Extract the (X, Y) coordinate from the center of the cell holding the provided text.  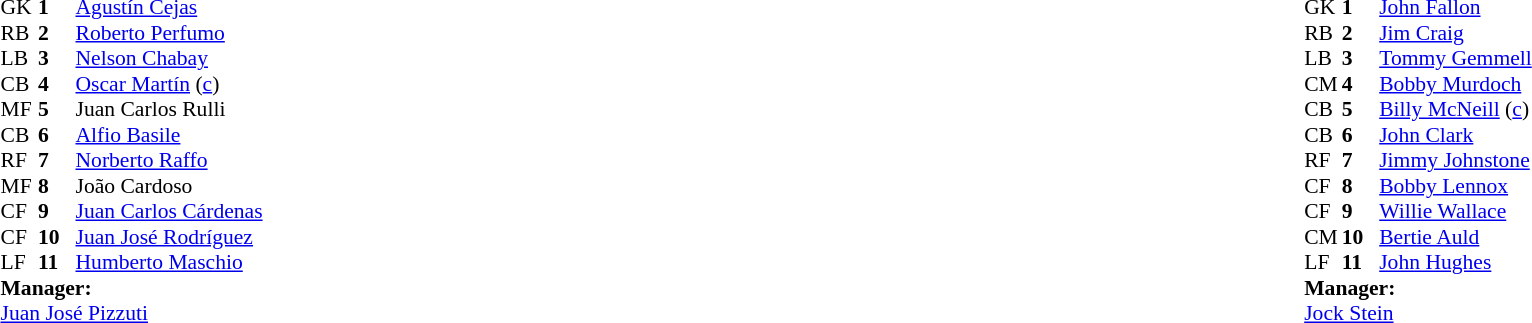
Jimmy Johnstone (1456, 161)
Willie Wallace (1456, 211)
Tommy Gemmell (1456, 59)
Humberto Maschio (170, 263)
Bobby Murdoch (1456, 84)
Alfio Basile (170, 135)
Juan Carlos Rulli (170, 109)
Juan Carlos Cárdenas (170, 211)
Norberto Raffo (170, 161)
Bertie Auld (1456, 237)
Billy McNeill (c) (1456, 109)
John Hughes (1456, 263)
João Cardoso (170, 186)
Nelson Chabay (170, 59)
Roberto Perfumo (170, 33)
Jim Craig (1456, 33)
Bobby Lennox (1456, 186)
John Clark (1456, 135)
Oscar Martín (c) (170, 84)
Juan José Rodríguez (170, 237)
